Capture the cell that displays the provided text and extract its [x, y] central coordinate. 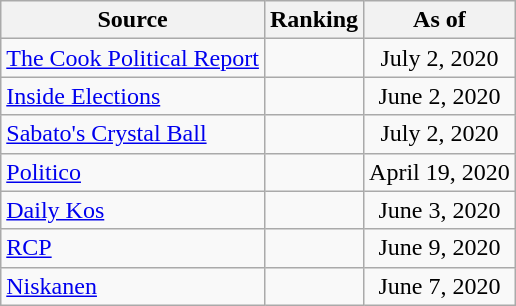
June 9, 2020 [440, 248]
Sabato's Crystal Ball [133, 134]
June 7, 2020 [440, 286]
Niskanen [133, 286]
The Cook Political Report [133, 58]
As of [440, 20]
June 3, 2020 [440, 210]
Source [133, 20]
April 19, 2020 [440, 172]
Politico [133, 172]
June 2, 2020 [440, 96]
Inside Elections [133, 96]
Ranking [314, 20]
RCP [133, 248]
Daily Kos [133, 210]
